Capture the cell that displays the provided text and extract its [x, y] central coordinate. 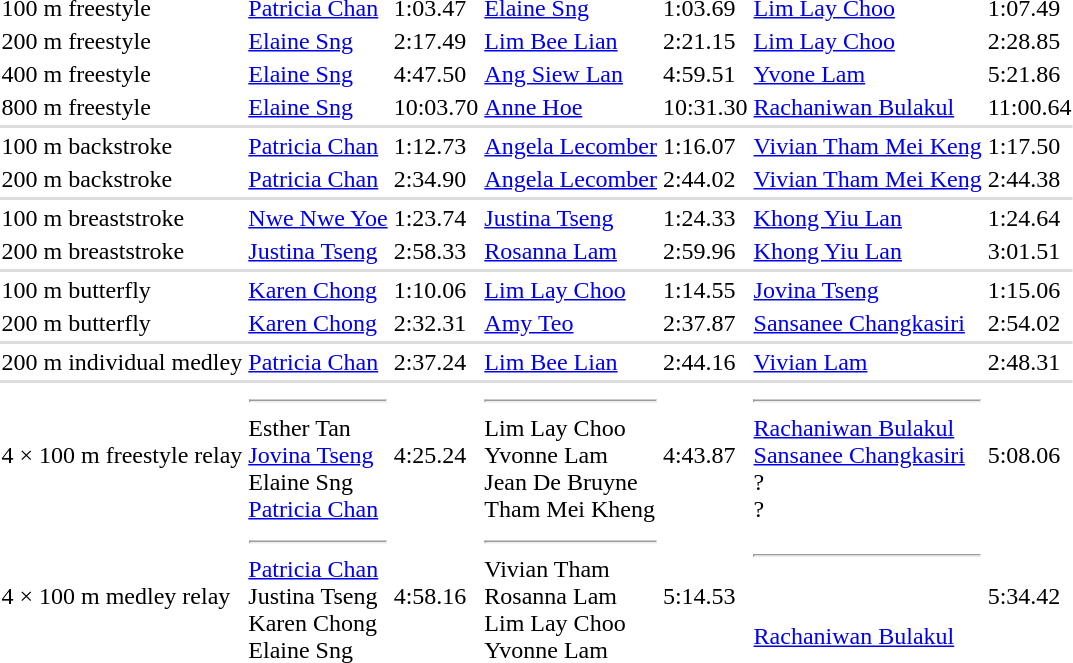
Nwe Nwe Yoe [318, 218]
Jovina Tseng [868, 290]
4 × 100 m freestyle relay [122, 455]
10:03.70 [436, 107]
100 m breaststroke [122, 218]
3:01.51 [1030, 251]
2:37.87 [705, 323]
2:44.38 [1030, 179]
1:24.64 [1030, 218]
2:17.49 [436, 41]
5:08.06 [1030, 455]
5:21.86 [1030, 74]
4:47.50 [436, 74]
200 m butterfly [122, 323]
2:44.02 [705, 179]
2:54.02 [1030, 323]
200 m freestyle [122, 41]
200 m backstroke [122, 179]
1:16.07 [705, 146]
2:48.31 [1030, 362]
1:10.06 [436, 290]
4:43.87 [705, 455]
Vivian Lam [868, 362]
Esther TanJovina TsengElaine SngPatricia Chan [318, 455]
2:34.90 [436, 179]
Rosanna Lam [571, 251]
200 m breaststroke [122, 251]
2:44.16 [705, 362]
2:21.15 [705, 41]
1:24.33 [705, 218]
100 m butterfly [122, 290]
2:32.31 [436, 323]
1:14.55 [705, 290]
Amy Teo [571, 323]
Ang Siew Lan [571, 74]
10:31.30 [705, 107]
Yvone Lam [868, 74]
1:23.74 [436, 218]
Lim Lay ChooYvonne LamJean De BruyneTham Mei Kheng [571, 455]
1:15.06 [1030, 290]
400 m freestyle [122, 74]
Rachaniwan Bulakul [868, 107]
4:25.24 [436, 455]
11:00.64 [1030, 107]
2:58.33 [436, 251]
2:28.85 [1030, 41]
200 m individual medley [122, 362]
800 m freestyle [122, 107]
100 m backstroke [122, 146]
2:37.24 [436, 362]
1:12.73 [436, 146]
4:59.51 [705, 74]
Rachaniwan BulakulSansanee Changkasiri?? [868, 455]
2:59.96 [705, 251]
Sansanee Changkasiri [868, 323]
Anne Hoe [571, 107]
1:17.50 [1030, 146]
